Output the [X, Y] coordinate of the center of the cell containing the given text.  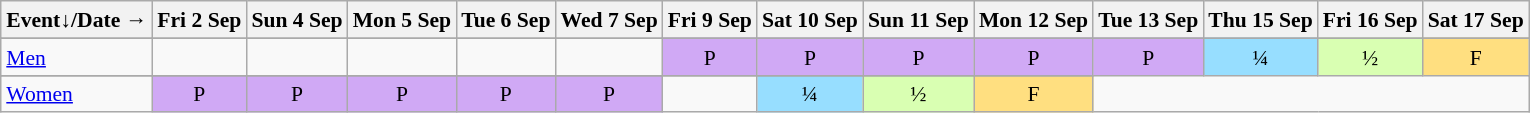
Fri 16 Sep [1370, 20]
Event↓/Date → [76, 20]
Sat 17 Sep [1476, 20]
Sat 10 Sep [810, 20]
Sun 4 Sep [296, 20]
Women [76, 94]
Men [76, 56]
Tue 6 Sep [506, 20]
Fri 2 Sep [199, 20]
Mon 12 Sep [1034, 20]
Mon 5 Sep [402, 20]
Sun 11 Sep [918, 20]
Thu 15 Sep [1260, 20]
Fri 9 Sep [710, 20]
Wed 7 Sep [608, 20]
Tue 13 Sep [1148, 20]
